Search for the cell housing the specified text and yield its (x, y) center coordinate. 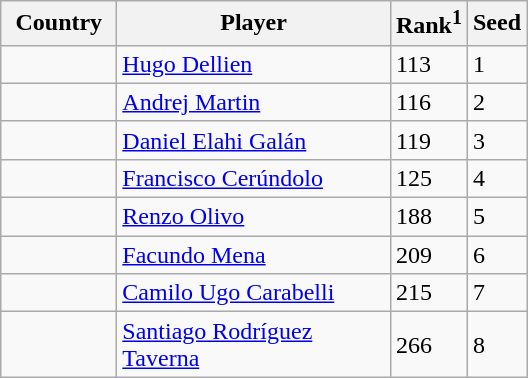
8 (496, 344)
Francisco Cerúndolo (254, 178)
266 (428, 344)
Andrej Martin (254, 102)
125 (428, 178)
116 (428, 102)
Player (254, 24)
Facundo Mena (254, 255)
188 (428, 217)
Camilo Ugo Carabelli (254, 293)
5 (496, 217)
215 (428, 293)
3 (496, 140)
Rank1 (428, 24)
Seed (496, 24)
Daniel Elahi Galán (254, 140)
Country (59, 24)
Santiago Rodríguez Taverna (254, 344)
1 (496, 64)
Hugo Dellien (254, 64)
209 (428, 255)
6 (496, 255)
Renzo Olivo (254, 217)
113 (428, 64)
7 (496, 293)
2 (496, 102)
119 (428, 140)
4 (496, 178)
